Extract the (x, y) coordinate from the center of the cell holding the provided text.  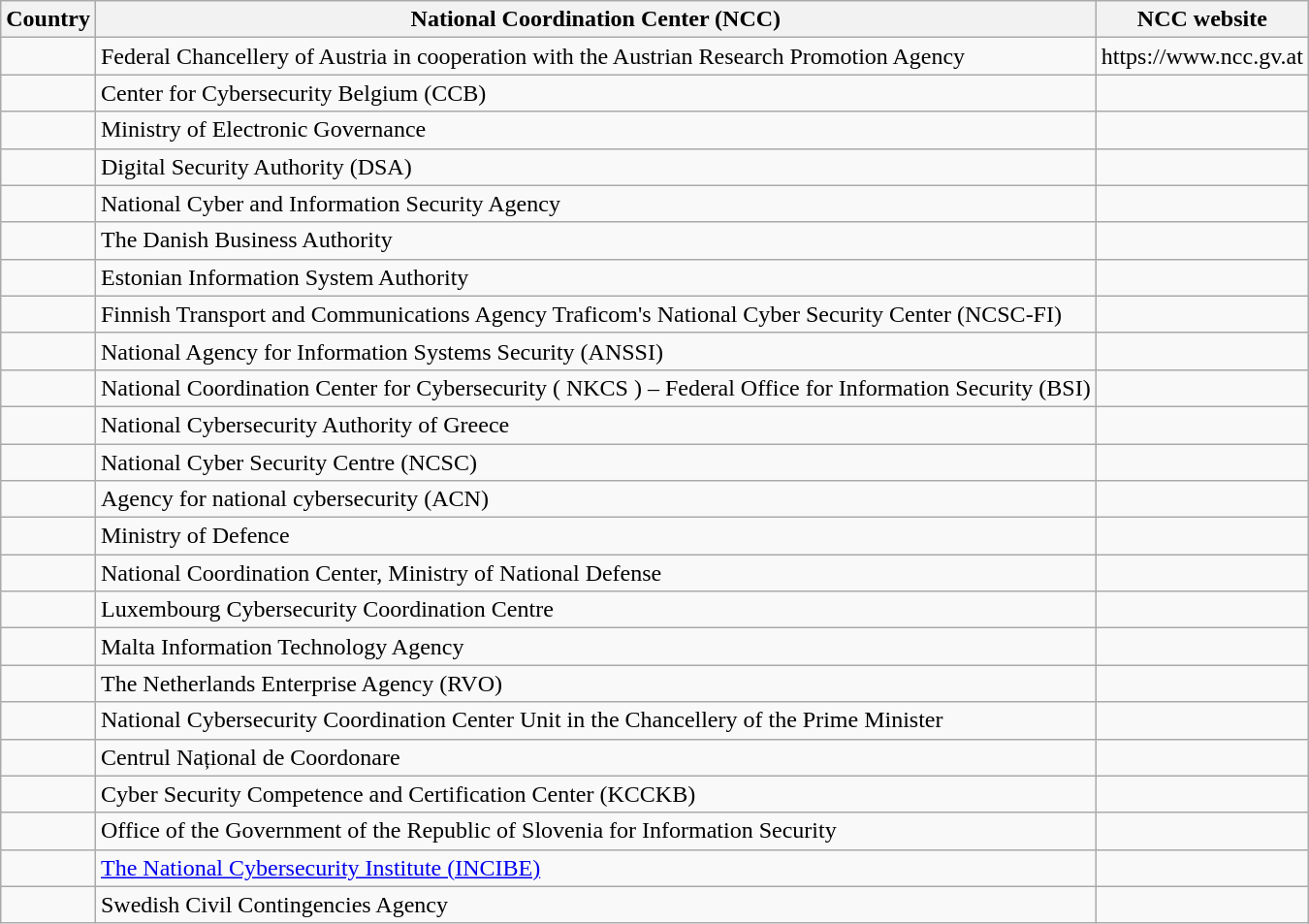
Cyber Security Competence and Certification Center (KCCKB) (595, 794)
Country (48, 19)
Federal Chancellery of Austria in cooperation with the Austrian Research Promotion Agency (595, 56)
National Coordination Center, Ministry of National Defense (595, 573)
The Danish Business Authority (595, 240)
National Cybersecurity Authority of Greece (595, 425)
National Agency for Information Systems Security (ANSSI) (595, 351)
Ministry of Defence (595, 536)
Center for Cybersecurity Belgium (CCB) (595, 93)
https://www.ncc.gv.at (1202, 56)
Ministry of Electronic Governance (595, 130)
Finnish Transport and Communications Agency Traficom's National Cyber Security Center (NCSC-FI) (595, 314)
Centrul Național de Coordonare (595, 757)
Office of the Government of the Republic of Slovenia for Information Security (595, 831)
The Netherlands Enterprise Agency (RVO) (595, 684)
National Cyber and Information Security Agency (595, 204)
The National Cybersecurity Institute (INCIBE) (595, 868)
National Cyber Security Centre (NCSC) (595, 462)
Swedish Civil Contingencies Agency (595, 905)
Agency for national cybersecurity (ACN) (595, 499)
Luxembourg Cybersecurity Coordination Centre (595, 610)
National Coordination Center (NCC) (595, 19)
Malta Information Technology Agency (595, 647)
National Cybersecurity Coordination Center Unit in the Chancellery of the Prime Minister (595, 720)
Estonian Information System Authority (595, 277)
NCC website (1202, 19)
Digital Security Authority (DSA) (595, 167)
National Coordination Center for Cybersecurity ( NKCS ) – Federal Office for Information Security (BSI) (595, 388)
